Return (x, y) of the center of cell containing provided text 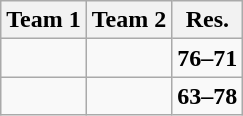
63–78 (208, 96)
76–71 (208, 58)
Team 1 (44, 20)
Team 2 (129, 20)
Res. (208, 20)
